Return the (x, y) coordinate for the center point of the cell that contains the specified text.  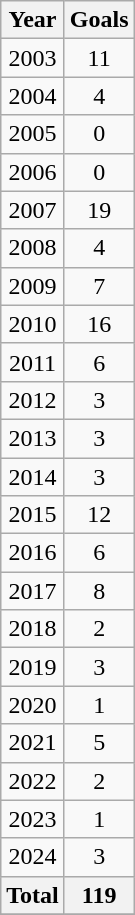
2013 (33, 438)
119 (99, 895)
2009 (33, 286)
2024 (33, 857)
5 (99, 743)
2019 (33, 667)
Total (33, 895)
11 (99, 58)
2006 (33, 172)
2020 (33, 705)
2015 (33, 515)
2008 (33, 248)
2005 (33, 134)
Year (33, 20)
2018 (33, 629)
2004 (33, 96)
2007 (33, 210)
2021 (33, 743)
2023 (33, 819)
19 (99, 210)
2011 (33, 362)
8 (99, 591)
16 (99, 324)
2022 (33, 781)
2010 (33, 324)
2014 (33, 477)
12 (99, 515)
Goals (99, 20)
2012 (33, 400)
7 (99, 286)
2003 (33, 58)
2016 (33, 553)
2017 (33, 591)
